From the cell containing the given text, extract its center point as (x, y) coordinate. 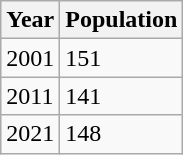
2011 (30, 96)
151 (122, 58)
2001 (30, 58)
141 (122, 96)
148 (122, 134)
Population (122, 20)
Year (30, 20)
2021 (30, 134)
